Search for the cell housing the specified text and yield its (X, Y) center coordinate. 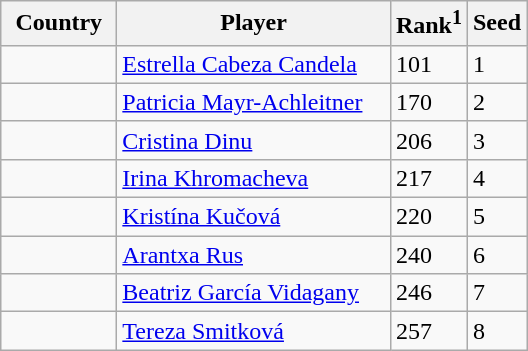
240 (428, 255)
5 (496, 217)
220 (428, 217)
Player (254, 24)
Seed (496, 24)
Kristína Kučová (254, 217)
206 (428, 140)
246 (428, 293)
2 (496, 102)
257 (428, 331)
Cristina Dinu (254, 140)
Irina Khromacheva (254, 178)
Estrella Cabeza Candela (254, 64)
101 (428, 64)
3 (496, 140)
Rank1 (428, 24)
Patricia Mayr-Achleitner (254, 102)
1 (496, 64)
6 (496, 255)
4 (496, 178)
170 (428, 102)
7 (496, 293)
8 (496, 331)
Country (59, 24)
Tereza Smitková (254, 331)
217 (428, 178)
Beatriz García Vidagany (254, 293)
Arantxa Rus (254, 255)
